Provide the (x, y) coordinate of the cell's center where the given text is located.  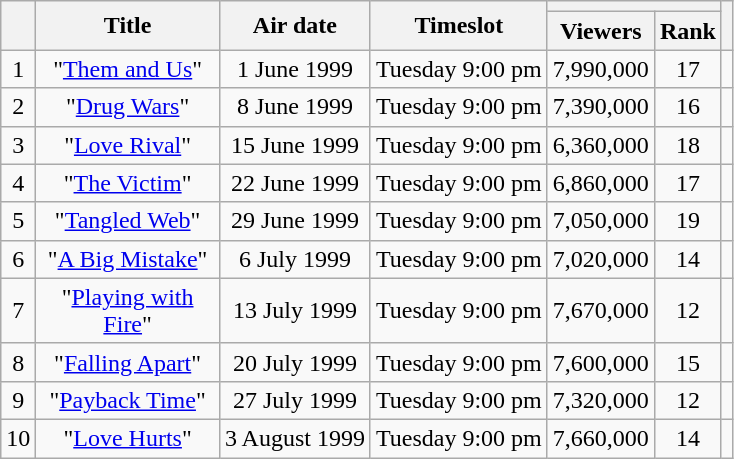
7,320,000 (600, 400)
"Playing with Fire" (128, 310)
"Love Hurts" (128, 438)
"Love Rival" (128, 145)
2 (18, 107)
"The Victim" (128, 183)
3 (18, 145)
7,990,000 (600, 69)
Air date (294, 26)
8 June 1999 (294, 107)
6 July 1999 (294, 259)
8 (18, 362)
27 July 1999 (294, 400)
7,020,000 (600, 259)
Title (128, 26)
Rank (688, 31)
19 (688, 221)
7,050,000 (600, 221)
13 July 1999 (294, 310)
6,360,000 (600, 145)
"Drug Wars" (128, 107)
3 August 1999 (294, 438)
18 (688, 145)
7,600,000 (600, 362)
"A Big Mistake" (128, 259)
15 June 1999 (294, 145)
1 (18, 69)
Timeslot (458, 26)
15 (688, 362)
"Them and Us" (128, 69)
Viewers (600, 31)
7,390,000 (600, 107)
6 (18, 259)
"Payback Time" (128, 400)
16 (688, 107)
7 (18, 310)
9 (18, 400)
5 (18, 221)
29 June 1999 (294, 221)
1 June 1999 (294, 69)
10 (18, 438)
20 July 1999 (294, 362)
"Falling Apart" (128, 362)
7,660,000 (600, 438)
6,860,000 (600, 183)
4 (18, 183)
7,670,000 (600, 310)
22 June 1999 (294, 183)
"Tangled Web" (128, 221)
